Return (x, y) of the center of cell containing provided text 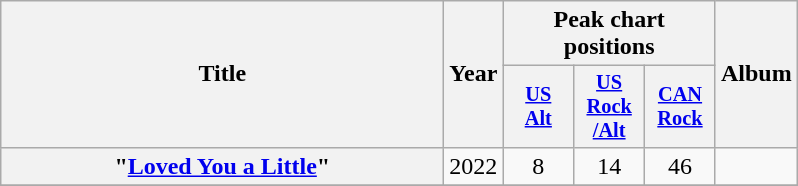
8 (538, 166)
Title (222, 74)
Album (756, 74)
46 (680, 166)
"Loved You a Little" (222, 166)
USAlt (538, 107)
14 (610, 166)
USRock/Alt (610, 107)
2022 (474, 166)
CANRock (680, 107)
Year (474, 74)
Peak chart positions (610, 34)
